Determine the (X, Y) coordinate at the center of the cell enclosing the given text.  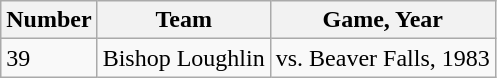
Number (49, 20)
Bishop Loughlin (184, 58)
Game, Year (382, 20)
Team (184, 20)
vs. Beaver Falls, 1983 (382, 58)
39 (49, 58)
